Return (X, Y) of the center of cell containing provided text 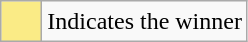
Indicates the winner (145, 22)
